Return the (x, y) coordinate for the center point of the cell that contains the specified text.  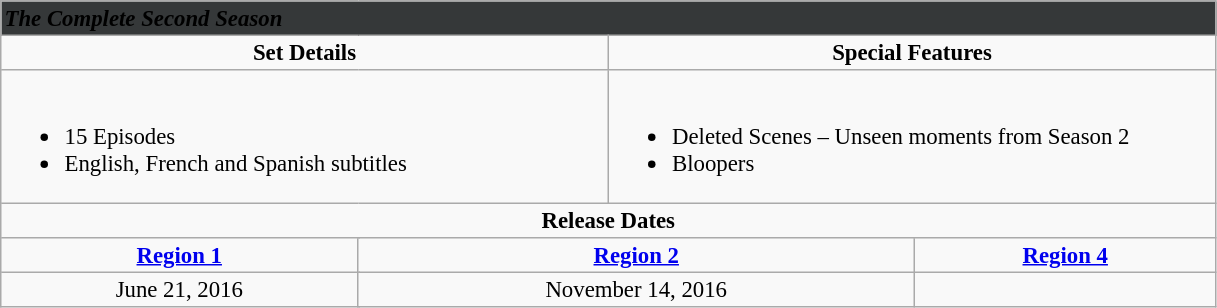
Region 4 (1066, 255)
15 EpisodesEnglish, French and Spanish subtitles (305, 137)
Special Features (912, 52)
Region 1 (180, 255)
Deleted Scenes – Unseen moments from Season 2Bloopers (912, 137)
The Complete Second Season (608, 18)
June 21, 2016 (180, 290)
November 14, 2016 (636, 290)
Release Dates (608, 221)
Set Details (305, 52)
Region 2 (636, 255)
